Output the [x, y] coordinate of the center of the cell containing the given text.  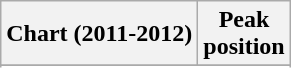
Peakposition [244, 34]
Chart (2011-2012) [100, 34]
